Identify which cell holds the provided text, then report its (x, y) central coordinate. 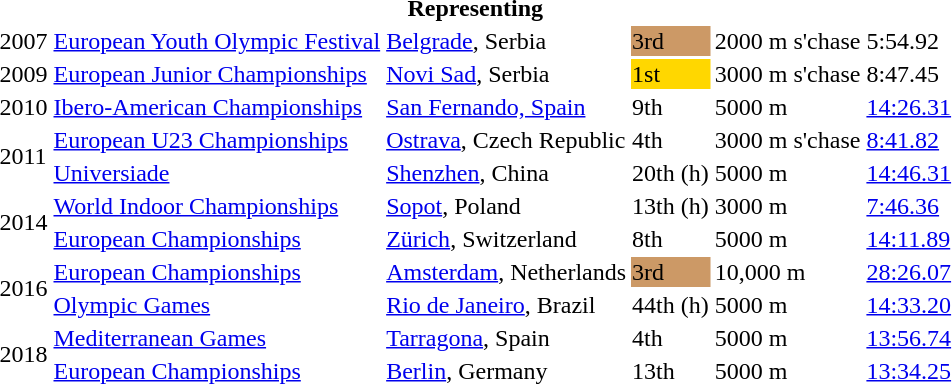
European U23 Championships (217, 140)
Amsterdam, Netherlands (506, 272)
Shenzhen, China (506, 173)
European Youth Olympic Festival (217, 41)
Ibero-American Championships (217, 107)
8th (671, 239)
Novi Sad, Serbia (506, 74)
Mediterranean Games (217, 338)
Tarragona, Spain (506, 338)
Zürich, Switzerland (506, 239)
3000 m (788, 206)
Ostrava, Czech Republic (506, 140)
San Fernando, Spain (506, 107)
World Indoor Championships (217, 206)
1st (671, 74)
44th (h) (671, 305)
Sopot, Poland (506, 206)
13th (h) (671, 206)
10,000 m (788, 272)
9th (671, 107)
Olympic Games (217, 305)
Rio de Janeiro, Brazil (506, 305)
2000 m s'chase (788, 41)
20th (h) (671, 173)
Universiade (217, 173)
European Junior Championships (217, 74)
Belgrade, Serbia (506, 41)
